Identify which cell holds the provided text, then report its [x, y] central coordinate. 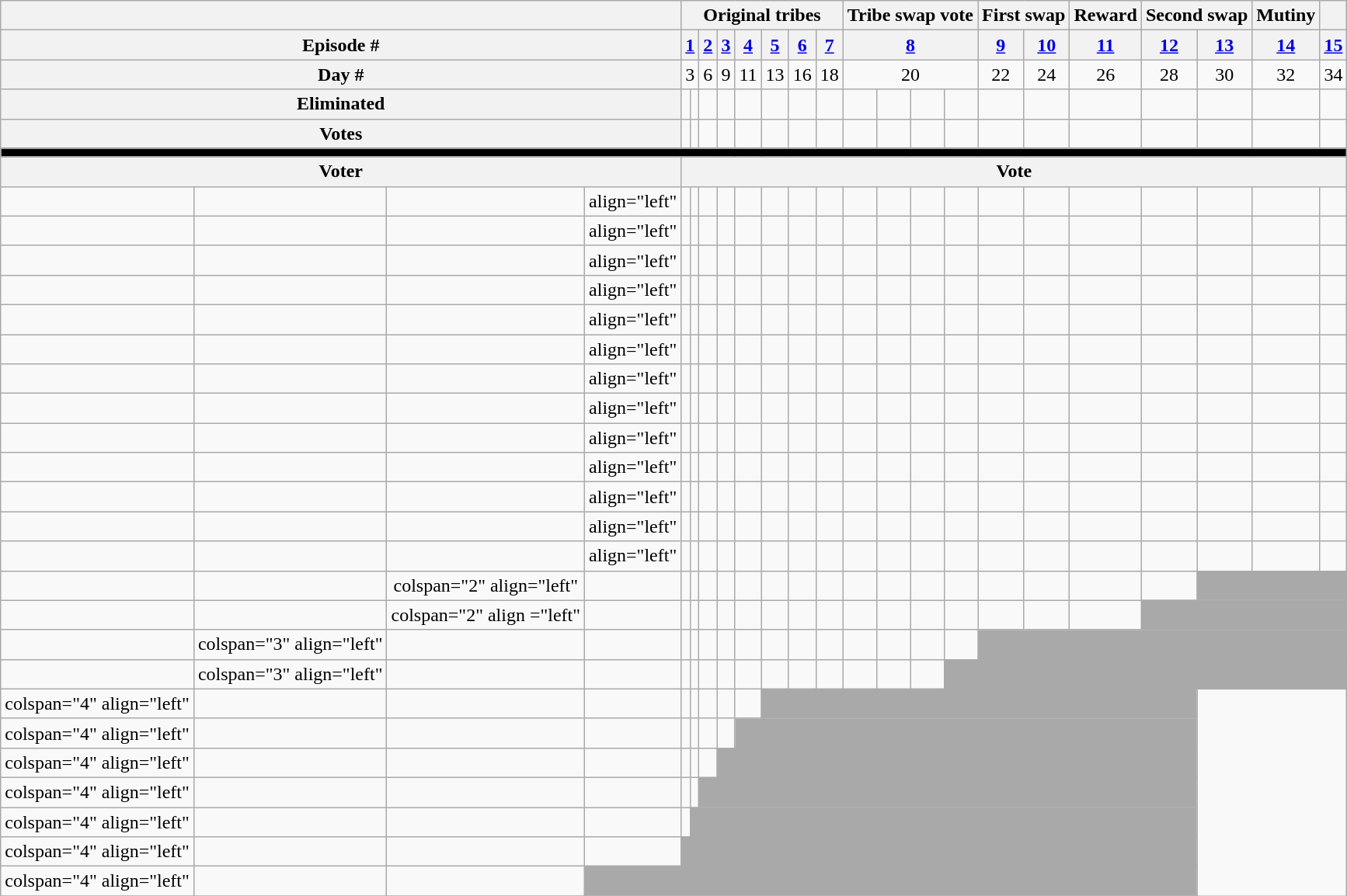
34 [1333, 75]
22 [1001, 75]
32 [1286, 75]
26 [1105, 75]
2 [708, 45]
10 [1047, 45]
24 [1047, 75]
4 [748, 45]
Episode # [341, 45]
Votes [341, 134]
Vote [1015, 172]
colspan="2" align ="left" [486, 615]
20 [910, 75]
28 [1168, 75]
Day # [341, 75]
8 [910, 45]
Tribe swap vote [910, 16]
18 [830, 75]
15 [1333, 45]
1 [690, 45]
Second swap [1196, 16]
Reward [1105, 16]
7 [830, 45]
16 [802, 75]
5 [775, 45]
12 [1168, 45]
colspan="2" align="left" [486, 585]
14 [1286, 45]
First swap [1024, 16]
Mutiny [1286, 16]
30 [1224, 75]
Voter [341, 172]
Original tribes [763, 16]
Eliminated [341, 104]
